Determine the (X, Y) coordinate at the center of the cell enclosing the given text.  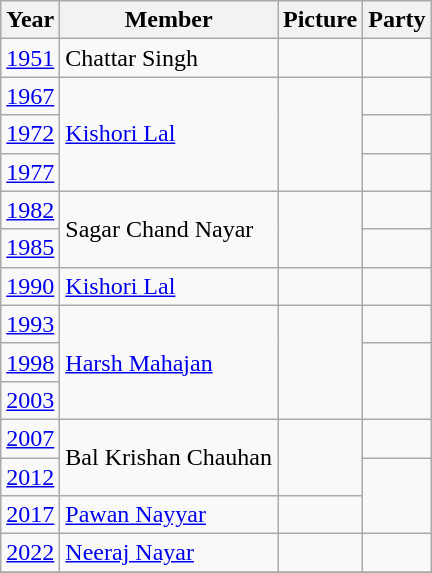
1985 (30, 248)
2007 (30, 438)
2022 (30, 553)
1977 (30, 172)
1998 (30, 362)
2003 (30, 400)
2017 (30, 515)
Party (397, 20)
Sagar Chand Nayar (169, 229)
Member (169, 20)
Year (30, 20)
Harsh Mahajan (169, 362)
1972 (30, 134)
1967 (30, 96)
1993 (30, 324)
Chattar Singh (169, 58)
Pawan Nayyar (169, 515)
1990 (30, 286)
Picture (320, 20)
2012 (30, 477)
1951 (30, 58)
Bal Krishan Chauhan (169, 457)
Neeraj Nayar (169, 553)
1982 (30, 210)
